Return [X, Y] of the center of cell containing provided text 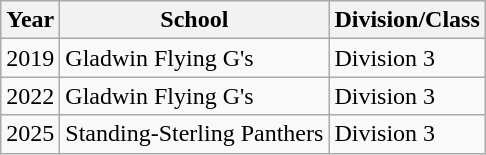
Division/Class [407, 20]
2019 [30, 58]
Standing-Sterling Panthers [194, 134]
2022 [30, 96]
School [194, 20]
Year [30, 20]
2025 [30, 134]
